Locate the cell with the specified text and output its [X, Y] center coordinate. 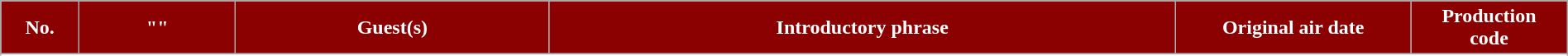
Introductory phrase [863, 28]
Original air date [1293, 28]
No. [40, 28]
Guest(s) [392, 28]
Production code [1489, 28]
"" [157, 28]
